Find where the given text appears and provide that cell's center as (X, Y) coordinate. 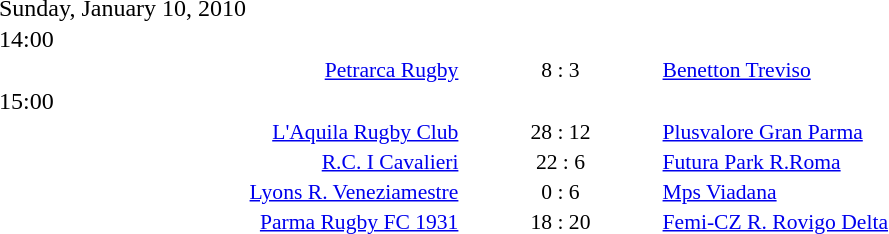
22 : 6 (560, 162)
28 : 12 (560, 132)
0 : 6 (560, 192)
8 : 3 (560, 70)
